Determine the [X, Y] coordinate at the center of the cell enclosing the given text.  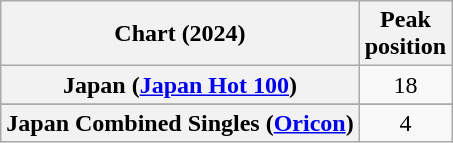
18 [405, 85]
Japan (Japan Hot 100) [180, 85]
Peakposition [405, 34]
Chart (2024) [180, 34]
4 [405, 123]
Japan Combined Singles (Oricon) [180, 123]
